Determine the (x, y) coordinate at the center of the cell enclosing the given text.  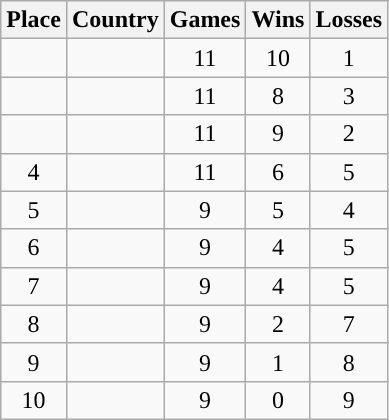
Losses (349, 20)
Wins (278, 20)
Games (205, 20)
0 (278, 400)
Place (34, 20)
3 (349, 96)
Country (115, 20)
